Pinpoint the cell where the given text exists, returning its [x, y] midpoint coordinate. 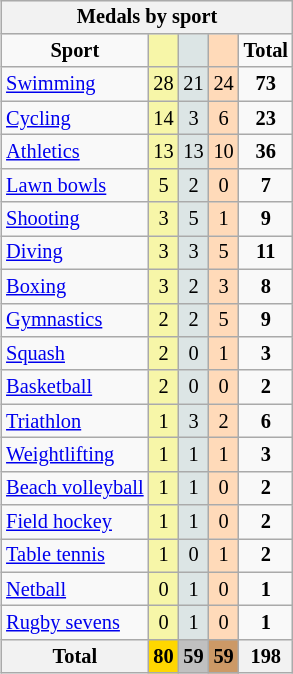
11 [266, 253]
Sport [74, 51]
Field hockey [74, 522]
28 [163, 84]
Basketball [74, 387]
Rugby sevens [74, 623]
73 [266, 84]
Cycling [74, 118]
Diving [74, 253]
Boxing [74, 286]
Beach volleyball [74, 488]
Triathlon [74, 421]
198 [266, 657]
7 [266, 185]
8 [266, 286]
Weightlifting [74, 455]
Shooting [74, 219]
Gymnastics [74, 320]
Squash [74, 354]
Medals by sport [147, 17]
Swimming [74, 84]
21 [194, 84]
14 [163, 118]
10 [224, 152]
Lawn bowls [74, 185]
23 [266, 118]
Athletics [74, 152]
24 [224, 84]
80 [163, 657]
Netball [74, 589]
Table tennis [74, 556]
36 [266, 152]
